Pinpoint the cell where the given text exists, returning its (X, Y) midpoint coordinate. 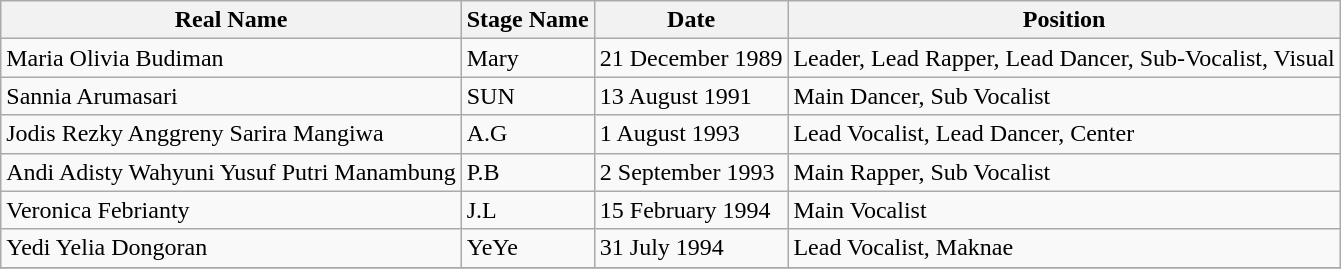
Mary (528, 58)
SUN (528, 96)
J.L (528, 210)
P.B (528, 172)
Yedi Yelia Dongoran (231, 248)
Date (691, 20)
Sannia Arumasari (231, 96)
31 July 1994 (691, 248)
YeYe (528, 248)
Position (1064, 20)
Leader, Lead Rapper, Lead Dancer, Sub-Vocalist, Visual (1064, 58)
Main Vocalist (1064, 210)
2 September 1993 (691, 172)
Stage Name (528, 20)
A.G (528, 134)
Main Dancer, Sub Vocalist (1064, 96)
15 February 1994 (691, 210)
21 December 1989 (691, 58)
Andi Adisty Wahyuni Yusuf Putri Manambung (231, 172)
Real Name (231, 20)
Maria Olivia Budiman (231, 58)
Lead Vocalist, Lead Dancer, Center (1064, 134)
Jodis Rezky Anggreny Sarira Mangiwa (231, 134)
Veronica Febrianty (231, 210)
Lead Vocalist, Maknae (1064, 248)
Main Rapper, Sub Vocalist (1064, 172)
13 August 1991 (691, 96)
1 August 1993 (691, 134)
